Return (x, y) of the center of cell containing provided text 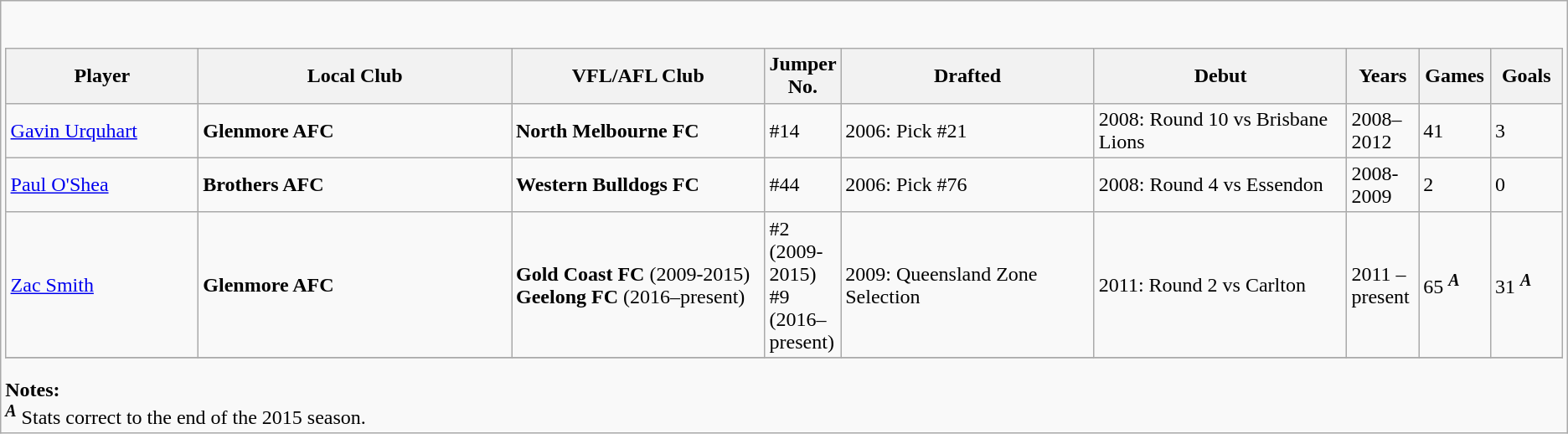
Drafted (968, 75)
Paul O'Shea (102, 184)
2011: Round 2 vs Carlton (1220, 285)
Games (1455, 75)
2008–2012 (1383, 131)
Goals (1526, 75)
Jumper No. (802, 75)
Gavin Urquhart (102, 131)
2008-2009 (1383, 184)
2008: Round 10 vs Brisbane Lions (1220, 131)
Brothers AFC (355, 184)
Western Bulldogs FC (638, 184)
Local Club (355, 75)
2006: Pick #21 (968, 131)
2011 – present (1383, 285)
Debut (1220, 75)
0 (1526, 184)
2 (1455, 184)
Years (1383, 75)
2008: Round 4 vs Essendon (1220, 184)
31 A (1526, 285)
Zac Smith (102, 285)
Player (102, 75)
#2 (2009-2015)#9 (2016–present) (802, 285)
North Melbourne FC (638, 131)
#44 (802, 184)
65 A (1455, 285)
41 (1455, 131)
Gold Coast FC (2009-2015)Geelong FC (2016–present) (638, 285)
2009: Queensland Zone Selection (968, 285)
2006: Pick #76 (968, 184)
VFL/AFL Club (638, 75)
#14 (802, 131)
3 (1526, 131)
